Output the [X, Y] coordinate of the center of the cell containing the given text.  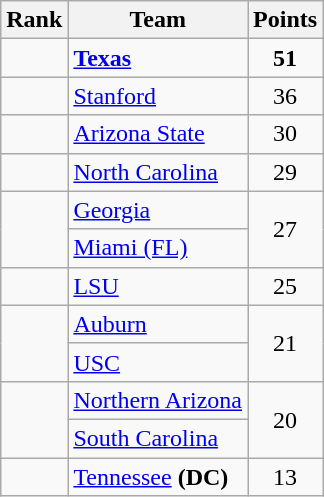
Rank [34, 20]
30 [286, 134]
20 [286, 419]
Auburn [158, 324]
LSU [158, 286]
Tennessee (DC) [158, 477]
21 [286, 343]
USC [158, 362]
Team [158, 20]
South Carolina [158, 438]
51 [286, 58]
36 [286, 96]
29 [286, 172]
Points [286, 20]
13 [286, 477]
Texas [158, 58]
25 [286, 286]
Georgia [158, 210]
Arizona State [158, 134]
Northern Arizona [158, 400]
Miami (FL) [158, 248]
27 [286, 229]
North Carolina [158, 172]
Stanford [158, 96]
